Detect which cell encompasses the target text, then output its [X, Y] center coordinate. 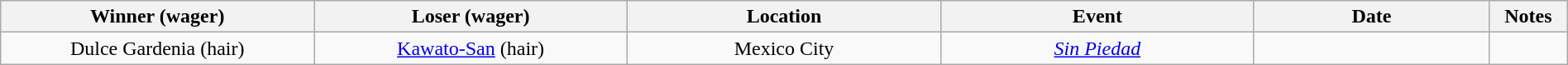
Date [1371, 17]
Loser (wager) [471, 17]
Sin Piedad [1097, 48]
Event [1097, 17]
Dulce Gardenia (hair) [157, 48]
Mexico City [784, 48]
Winner (wager) [157, 17]
Location [784, 17]
Notes [1528, 17]
Kawato-San (hair) [471, 48]
